Determine the [x, y] coordinate at the center of the cell enclosing the given text.  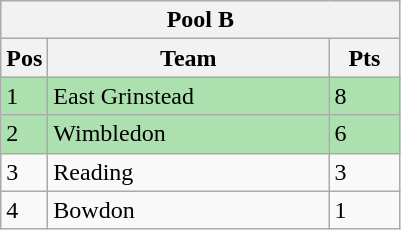
Pts [364, 58]
6 [364, 134]
Bowdon [188, 210]
Wimbledon [188, 134]
East Grinstead [188, 96]
Pos [24, 58]
Pool B [200, 20]
Team [188, 58]
8 [364, 96]
Reading [188, 172]
4 [24, 210]
2 [24, 134]
